From the cell containing the given text, extract its center point as (x, y) coordinate. 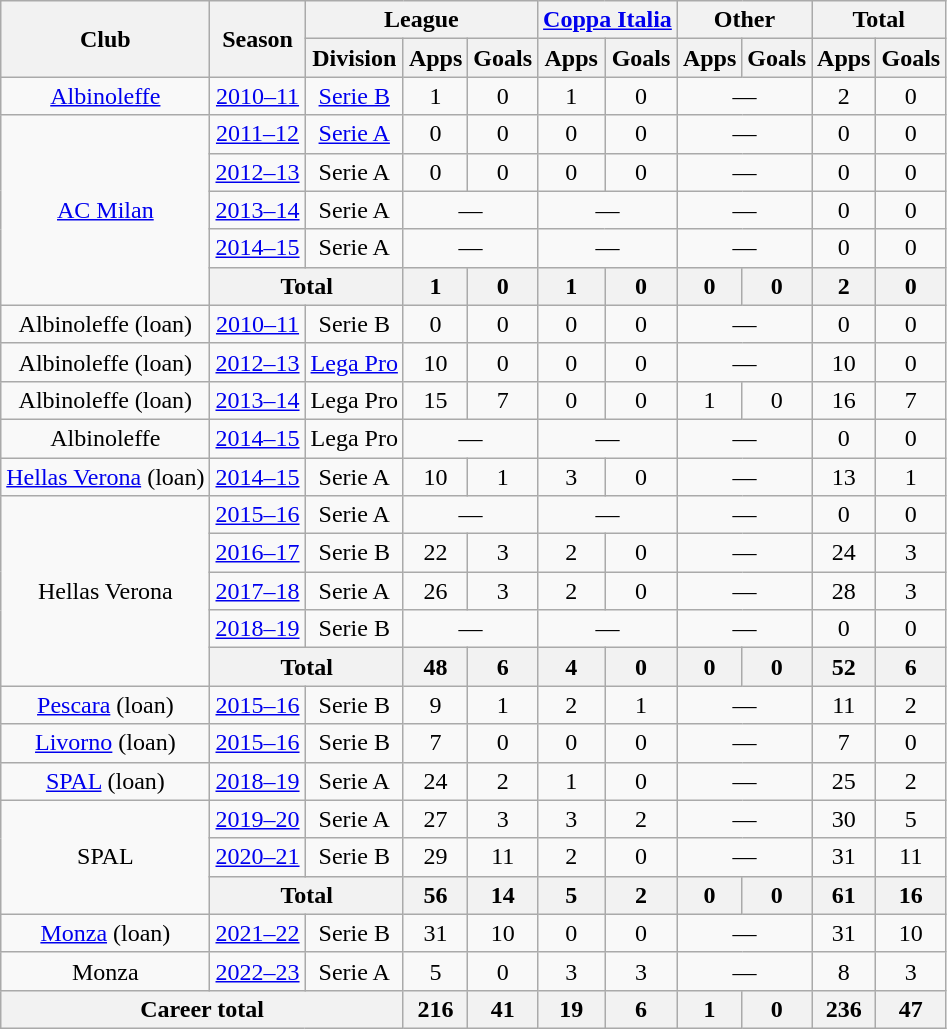
Club (106, 39)
13 (844, 477)
15 (435, 400)
Career total (202, 1009)
47 (911, 1009)
14 (503, 895)
9 (435, 705)
4 (572, 667)
Hellas Verona (106, 591)
SPAL (106, 857)
52 (844, 667)
2019–20 (258, 819)
League (422, 20)
2022–23 (258, 971)
Division (354, 58)
Pescara (loan) (106, 705)
SPAL (loan) (106, 781)
22 (435, 553)
Coppa Italia (608, 20)
Other (744, 20)
56 (435, 895)
Monza (loan) (106, 933)
48 (435, 667)
30 (844, 819)
61 (844, 895)
216 (435, 1009)
Season (258, 39)
26 (435, 591)
Livorno (loan) (106, 743)
25 (844, 781)
41 (503, 1009)
2017–18 (258, 591)
2011–12 (258, 134)
2016–17 (258, 553)
Hellas Verona (loan) (106, 477)
28 (844, 591)
Monza (106, 971)
29 (435, 857)
8 (844, 971)
19 (572, 1009)
27 (435, 819)
2021–22 (258, 933)
236 (844, 1009)
AC Milan (106, 210)
2020–21 (258, 857)
